Pinpoint the cell where the given text exists, returning its (X, Y) midpoint coordinate. 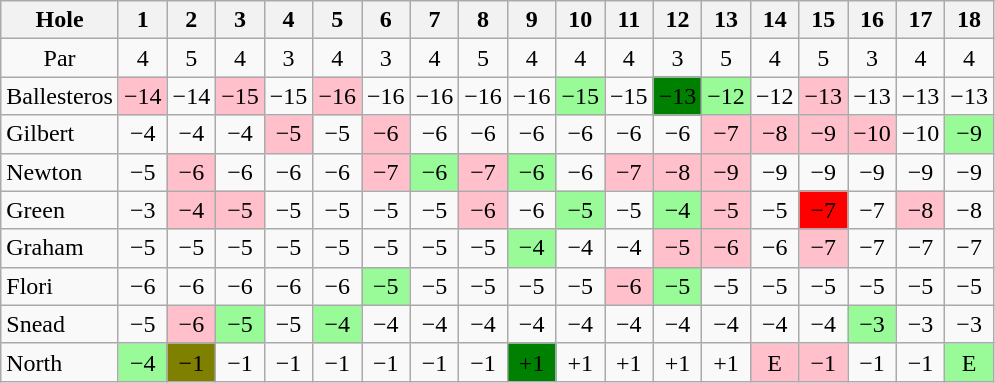
Ballesteros (60, 96)
7 (434, 20)
Graham (60, 248)
Snead (60, 324)
1 (142, 20)
6 (386, 20)
Newton (60, 172)
2 (192, 20)
14 (774, 20)
9 (532, 20)
17 (920, 20)
13 (726, 20)
8 (484, 20)
Gilbert (60, 134)
Hole (60, 20)
15 (824, 20)
Green (60, 210)
North (60, 362)
18 (970, 20)
10 (580, 20)
Par (60, 58)
Flori (60, 286)
11 (630, 20)
12 (678, 20)
16 (872, 20)
